Locate the cell with the specified text and output its [x, y] center coordinate. 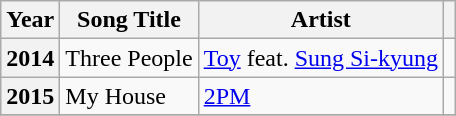
Toy feat. Sung Si-kyung [320, 58]
Artist [320, 20]
My House [129, 96]
2014 [30, 58]
Three People [129, 58]
2015 [30, 96]
Year [30, 20]
Song Title [129, 20]
2PM [320, 96]
